Determine the [x, y] coordinate at the center of the cell enclosing the given text.  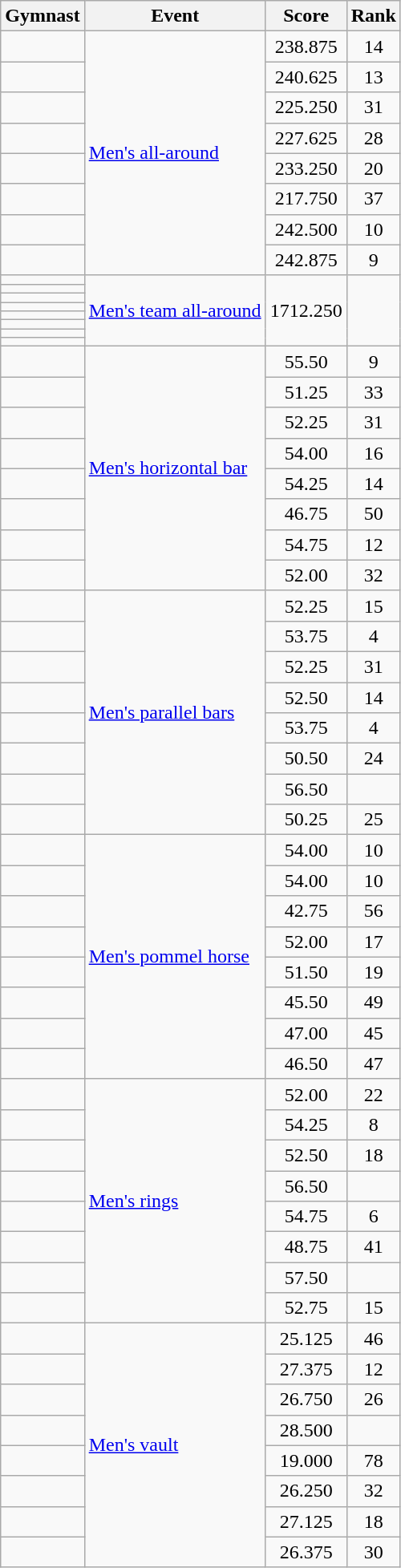
217.750 [306, 199]
50.50 [306, 759]
19 [374, 972]
6 [374, 1217]
233.250 [306, 168]
240.625 [306, 77]
Men's team all-around [175, 310]
37 [374, 199]
Men's vault [175, 1445]
13 [374, 77]
25.125 [306, 1339]
27.375 [306, 1369]
51.50 [306, 972]
50 [374, 514]
46.75 [306, 514]
1712.250 [306, 310]
8 [374, 1124]
56 [374, 911]
27.125 [306, 1521]
50.25 [306, 820]
28 [374, 138]
Gymnast [43, 16]
46.50 [306, 1064]
242.875 [306, 260]
Men's parallel bars [175, 712]
227.625 [306, 138]
24 [374, 759]
Rank [374, 16]
242.500 [306, 229]
41 [374, 1247]
19.000 [306, 1461]
28.500 [306, 1430]
Men's horizontal bar [175, 468]
Men's all-around [175, 153]
30 [374, 1552]
49 [374, 1003]
26.375 [306, 1552]
238.875 [306, 47]
55.50 [306, 362]
48.75 [306, 1247]
47.00 [306, 1033]
225.250 [306, 107]
47 [374, 1064]
26.750 [306, 1400]
22 [374, 1094]
57.50 [306, 1278]
45.50 [306, 1003]
42.75 [306, 911]
46 [374, 1339]
16 [374, 453]
Score [306, 16]
Men's rings [175, 1201]
17 [374, 942]
Event [175, 16]
52.75 [306, 1308]
25 [374, 820]
78 [374, 1461]
26.250 [306, 1491]
20 [374, 168]
26 [374, 1400]
45 [374, 1033]
33 [374, 392]
51.25 [306, 392]
Men's pommel horse [175, 957]
